Provide the [X, Y] coordinate of the cell's center where the given text is located.  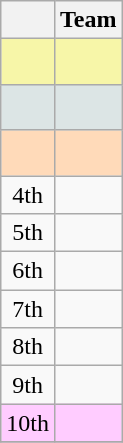
8th [28, 347]
7th [28, 309]
Team [88, 20]
10th [28, 423]
6th [28, 271]
5th [28, 233]
4th [28, 195]
9th [28, 385]
